Capture the cell that displays the provided text and extract its (x, y) central coordinate. 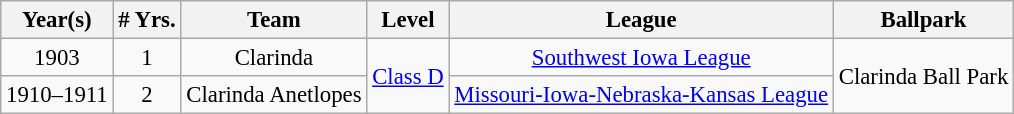
Clarinda (274, 58)
1 (147, 58)
Missouri-Iowa-Nebraska-Kansas League (641, 95)
1903 (57, 58)
Level (408, 20)
# Yrs. (147, 20)
Team (274, 20)
Clarinda Anetlopes (274, 95)
Southwest Iowa League (641, 58)
Ballpark (923, 20)
1910–1911 (57, 95)
Clarinda Ball Park (923, 76)
Class D (408, 76)
2 (147, 95)
League (641, 20)
Year(s) (57, 20)
